From the cell containing the given text, extract its center point as [X, Y] coordinate. 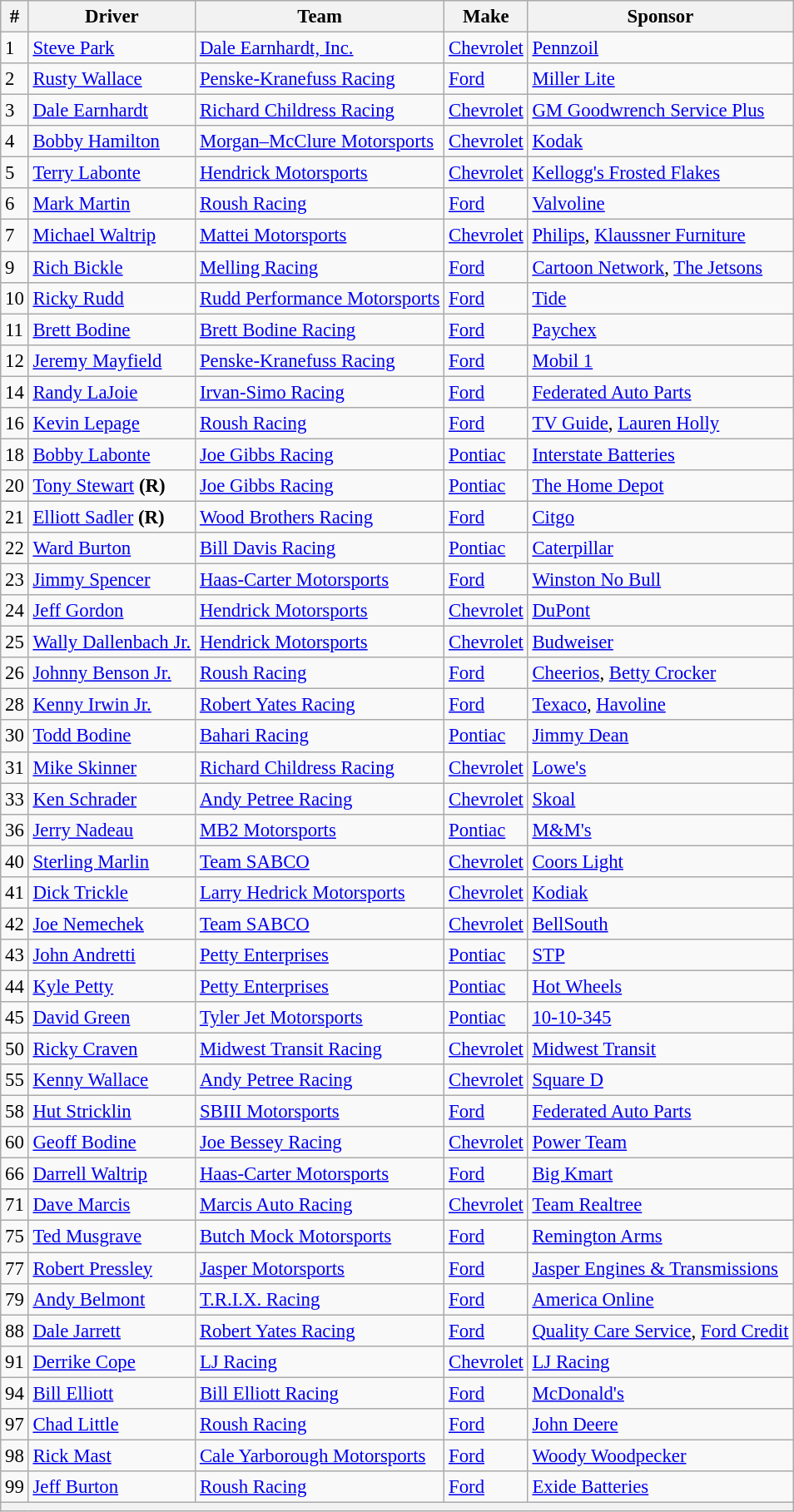
Tony Stewart (R) [112, 486]
Michael Waltrip [112, 235]
97 [15, 1425]
Melling Racing [320, 267]
Hot Wheels [661, 986]
Make [486, 17]
94 [15, 1393]
Philips, Klaussner Furniture [661, 235]
T.R.I.X. Racing [320, 1299]
5 [15, 173]
45 [15, 1018]
2 [15, 79]
Kodiak [661, 893]
Cartoon Network, The Jetsons [661, 267]
10 [15, 298]
Woody Woodpecker [661, 1455]
Kenny Wallace [112, 1080]
98 [15, 1455]
22 [15, 548]
18 [15, 454]
Valvoline [661, 204]
Team Realtree [661, 1206]
Joe Nemechek [112, 924]
Tide [661, 298]
33 [15, 799]
Jasper Motorsports [320, 1268]
99 [15, 1487]
60 [15, 1143]
16 [15, 424]
75 [15, 1237]
Ward Burton [112, 548]
Rick Mast [112, 1455]
Bill Elliott [112, 1393]
Geoff Bodine [112, 1143]
MB2 Motorsports [320, 830]
Irvan-Simo Racing [320, 392]
Chad Little [112, 1425]
20 [15, 486]
Coors Light [661, 861]
55 [15, 1080]
Rich Bickle [112, 267]
4 [15, 141]
Kenny Irwin Jr. [112, 705]
SBIII Motorsports [320, 1112]
Brett Bodine Racing [320, 330]
91 [15, 1361]
Rusty Wallace [112, 79]
28 [15, 705]
Bill Davis Racing [320, 548]
Pennzoil [661, 48]
Larry Hedrick Motorsports [320, 893]
BellSouth [661, 924]
Wood Brothers Racing [320, 517]
Jimmy Spencer [112, 580]
Randy LaJoie [112, 392]
66 [15, 1174]
Cheerios, Betty Crocker [661, 673]
Derrike Cope [112, 1361]
Paychex [661, 330]
Wally Dallenbach Jr. [112, 642]
Ken Schrader [112, 799]
Budweiser [661, 642]
23 [15, 580]
Marcis Auto Racing [320, 1206]
77 [15, 1268]
1 [15, 48]
Ricky Rudd [112, 298]
Kodak [661, 141]
71 [15, 1206]
Joe Bessey Racing [320, 1143]
12 [15, 360]
Square D [661, 1080]
GM Goodwrench Service Plus [661, 111]
Andy Belmont [112, 1299]
M&M's [661, 830]
88 [15, 1331]
Jasper Engines & Transmissions [661, 1268]
Midwest Transit Racing [320, 1049]
DuPont [661, 611]
Jeremy Mayfield [112, 360]
Bill Elliott Racing [320, 1393]
3 [15, 111]
10-10-345 [661, 1018]
Quality Care Service, Ford Credit [661, 1331]
Interstate Batteries [661, 454]
Jerry Nadeau [112, 830]
Jeff Gordon [112, 611]
Lowe's [661, 767]
Todd Bodine [112, 736]
24 [15, 611]
31 [15, 767]
Bahari Racing [320, 736]
Kellogg's Frosted Flakes [661, 173]
Dick Trickle [112, 893]
Exide Batteries [661, 1487]
Winston No Bull [661, 580]
Dave Marcis [112, 1206]
Tyler Jet Motorsports [320, 1018]
Johnny Benson Jr. [112, 673]
79 [15, 1299]
44 [15, 986]
26 [15, 673]
Driver [112, 17]
21 [15, 517]
Mobil 1 [661, 360]
Ricky Craven [112, 1049]
Steve Park [112, 48]
TV Guide, Lauren Holly [661, 424]
Bobby Hamilton [112, 141]
Elliott Sadler (R) [112, 517]
50 [15, 1049]
Brett Bodine [112, 330]
Texaco, Havoline [661, 705]
41 [15, 893]
Kyle Petty [112, 986]
Dale Earnhardt [112, 111]
Darrell Waltrip [112, 1174]
Jeff Burton [112, 1487]
Remington Arms [661, 1237]
Ted Musgrave [112, 1237]
David Green [112, 1018]
30 [15, 736]
Mark Martin [112, 204]
Rudd Performance Motorsports [320, 298]
Sponsor [661, 17]
Big Kmart [661, 1174]
Power Team [661, 1143]
Dale Jarrett [112, 1331]
Cale Yarborough Motorsports [320, 1455]
7 [15, 235]
Miller Lite [661, 79]
6 [15, 204]
# [15, 17]
11 [15, 330]
Sterling Marlin [112, 861]
Dale Earnhardt, Inc. [320, 48]
Skoal [661, 799]
Jimmy Dean [661, 736]
America Online [661, 1299]
STP [661, 955]
Hut Stricklin [112, 1112]
John Andretti [112, 955]
Bobby Labonte [112, 454]
40 [15, 861]
Midwest Transit [661, 1049]
Kevin Lepage [112, 424]
The Home Depot [661, 486]
36 [15, 830]
Morgan–McClure Motorsports [320, 141]
Caterpillar [661, 548]
Citgo [661, 517]
Mike Skinner [112, 767]
43 [15, 955]
42 [15, 924]
25 [15, 642]
Robert Pressley [112, 1268]
McDonald's [661, 1393]
Butch Mock Motorsports [320, 1237]
14 [15, 392]
58 [15, 1112]
Mattei Motorsports [320, 235]
9 [15, 267]
Team [320, 17]
Terry Labonte [112, 173]
John Deere [661, 1425]
